Find where the given text appears and provide that cell's center as (x, y) coordinate. 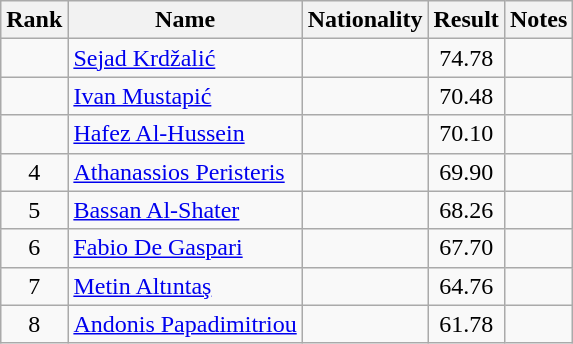
Name (185, 20)
Andonis Papadimitriou (185, 324)
Fabio De Gaspari (185, 248)
Notes (538, 20)
69.90 (466, 172)
70.10 (466, 134)
Sejad Krdžalić (185, 58)
Hafez Al-Hussein (185, 134)
64.76 (466, 286)
4 (34, 172)
6 (34, 248)
68.26 (466, 210)
Athanassios Peristeris (185, 172)
Bassan Al-Shater (185, 210)
Result (466, 20)
Metin Altıntaş (185, 286)
67.70 (466, 248)
Rank (34, 20)
74.78 (466, 58)
Nationality (365, 20)
7 (34, 286)
5 (34, 210)
8 (34, 324)
61.78 (466, 324)
70.48 (466, 96)
Ivan Mustapić (185, 96)
